Output the [x, y] coordinate of the center of the cell containing the given text.  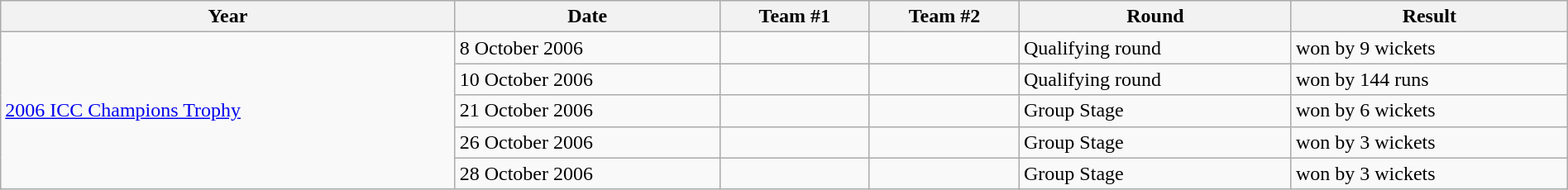
Result [1429, 17]
2006 ICC Champions Trophy [228, 111]
won by 9 wickets [1429, 48]
Team #2 [944, 17]
won by 144 runs [1429, 79]
Team #1 [794, 17]
Round [1156, 17]
10 October 2006 [587, 79]
8 October 2006 [587, 48]
Date [587, 17]
21 October 2006 [587, 111]
Year [228, 17]
28 October 2006 [587, 173]
26 October 2006 [587, 142]
won by 6 wickets [1429, 111]
